Return [X, Y] of the center of cell containing provided text 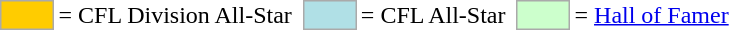
= CFL All-Star [433, 15]
= CFL Division All-Star [175, 15]
